Scan for the cell matching the given text and deliver its [x, y] coordinate at center. 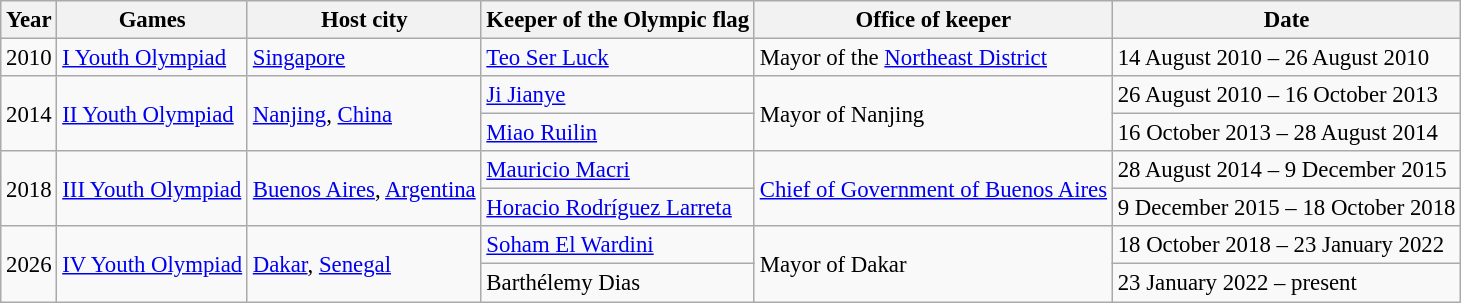
Office of keeper [933, 20]
I Youth Olympiad [152, 58]
II Youth Olympiad [152, 114]
2010 [29, 58]
14 August 2010 – 26 August 2010 [1286, 58]
Chief of Government of Buenos Aires [933, 188]
Dakar, Senegal [364, 264]
9 December 2015 – 18 October 2018 [1286, 208]
IV Youth Olympiad [152, 264]
Soham El Wardini [618, 245]
16 October 2013 – 28 August 2014 [1286, 133]
Mayor of Dakar [933, 264]
28 August 2014 – 9 December 2015 [1286, 170]
2018 [29, 188]
23 January 2022 – present [1286, 283]
Mayor of Nanjing [933, 114]
Barthélemy Dias [618, 283]
18 October 2018 – 23 January 2022 [1286, 245]
Buenos Aires, Argentina [364, 188]
Keeper of the Olympic flag [618, 20]
Horacio Rodríguez Larreta [618, 208]
Games [152, 20]
Year [29, 20]
Date [1286, 20]
Host city [364, 20]
Mayor of the Northeast District [933, 58]
Ji Jianye [618, 95]
Teo Ser Luck [618, 58]
2014 [29, 114]
III Youth Olympiad [152, 188]
Singapore [364, 58]
Miao Ruilin [618, 133]
Mauricio Macri [618, 170]
2026 [29, 264]
Nanjing, China [364, 114]
26 August 2010 – 16 October 2013 [1286, 95]
